Return [x, y] of the center of cell containing provided text 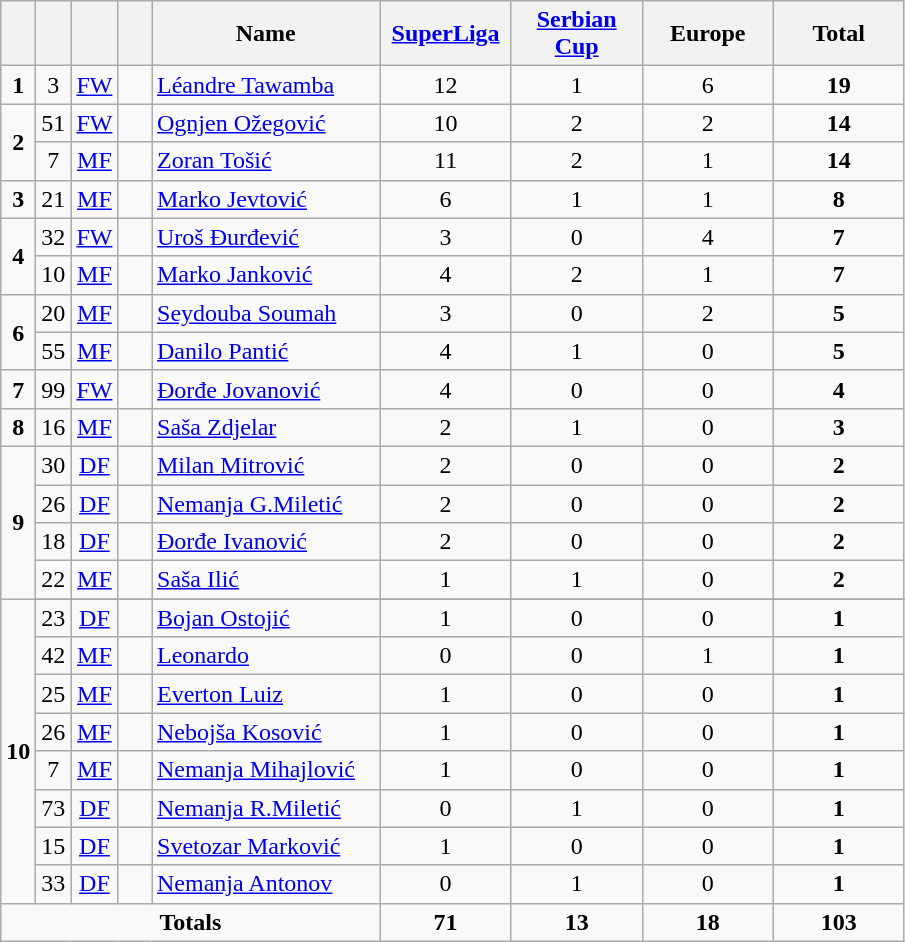
Svetozar Marković [266, 846]
Totals [190, 922]
32 [54, 237]
19 [838, 85]
Marko Janković [266, 275]
Bojan Ostojić [266, 618]
15 [54, 846]
Milan Mitrović [266, 465]
73 [54, 808]
22 [54, 580]
Everton Luiz [266, 694]
Nemanja Antonov [266, 884]
25 [54, 694]
Marko Jevtović [266, 199]
103 [838, 922]
Uroš Đurđević [266, 237]
Danilo Pantić [266, 351]
71 [446, 922]
30 [54, 465]
Leonardo [266, 656]
Nemanja Mihajlović [266, 770]
51 [54, 123]
16 [54, 427]
SuperLiga [446, 34]
Saša Ilić [266, 580]
Đorđe Ivanović [266, 542]
33 [54, 884]
Ognjen Ožegović [266, 123]
Serbian Cup [576, 34]
20 [54, 313]
Léandre Tawamba [266, 85]
12 [446, 85]
Europe [708, 34]
23 [54, 618]
99 [54, 389]
Đorđe Jovanović [266, 389]
Total [838, 34]
42 [54, 656]
Nemanja R.Miletić [266, 808]
21 [54, 199]
Seydouba Soumah [266, 313]
Nebojša Kosović [266, 732]
Zoran Tošić [266, 161]
Saša Zdjelar [266, 427]
55 [54, 351]
11 [446, 161]
Name [266, 34]
9 [18, 522]
13 [576, 922]
Nemanja G.Miletić [266, 503]
